Provide the [x, y] coordinate of the cell's center where the given text is located.  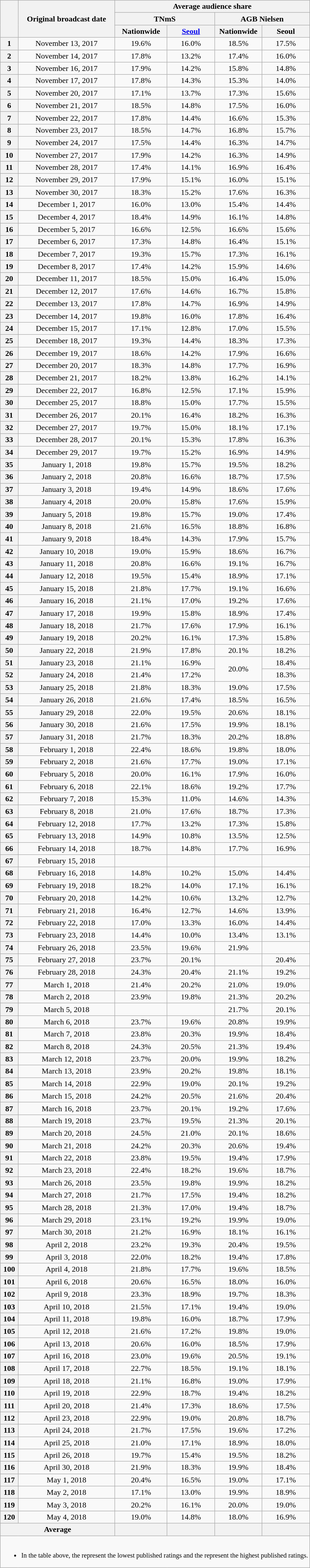
78 [9, 997]
6 [9, 105]
88 [9, 1121]
March 2, 2018 [67, 997]
December 6, 2017 [67, 242]
November 24, 2017 [67, 142]
December 22, 2017 [67, 390]
March 14, 2018 [67, 1084]
58 [9, 749]
12.8% [191, 328]
January 17, 2018 [67, 613]
47 [9, 613]
113 [9, 1430]
December 1, 2017 [67, 205]
31 [9, 415]
13.4% [239, 935]
February 22, 2018 [67, 923]
December 14, 2017 [67, 316]
115 [9, 1455]
December 13, 2017 [67, 304]
43 [9, 564]
21 [9, 291]
116 [9, 1467]
16.2% [239, 378]
107 [9, 1356]
February 1, 2018 [67, 749]
March 30, 2018 [67, 1232]
114 [9, 1443]
11 [9, 168]
93 [9, 1183]
March 28, 2018 [67, 1208]
23.1% [141, 1220]
72 [9, 923]
November 20, 2017 [67, 93]
96 [9, 1220]
January 31, 2018 [67, 737]
January 25, 2018 [67, 687]
February 8, 2018 [67, 811]
23.0% [141, 1356]
22.1% [141, 787]
62 [9, 799]
12 [9, 180]
4 [9, 81]
23.2% [141, 1245]
March 27, 2018 [67, 1195]
January 16, 2018 [67, 601]
118 [9, 1492]
111 [9, 1406]
April 25, 2018 [67, 1443]
95 [9, 1208]
66 [9, 848]
16 [9, 229]
97 [9, 1232]
87 [9, 1108]
24.5% [141, 1133]
65 [9, 836]
April 3, 2018 [67, 1257]
70 [9, 898]
50 [9, 650]
April 26, 2018 [67, 1455]
13.9% [286, 910]
10 [9, 155]
December 20, 2017 [67, 366]
March 1, 2018 [67, 985]
86 [9, 1096]
19 [9, 266]
April 24, 2018 [67, 1430]
17 [9, 242]
February 16, 2018 [67, 873]
56 [9, 724]
52 [9, 675]
December 18, 2017 [67, 341]
77 [9, 985]
January 18, 2018 [67, 626]
May 3, 2018 [67, 1505]
April 12, 2018 [67, 1331]
37 [9, 489]
34 [9, 452]
94 [9, 1195]
December 21, 2017 [67, 378]
February 7, 2018 [67, 799]
61 [9, 787]
April 30, 2018 [67, 1467]
51 [9, 663]
75 [9, 960]
103 [9, 1306]
November 16, 2017 [67, 68]
63 [9, 811]
November 30, 2017 [67, 192]
1 [9, 44]
69 [9, 885]
14 [9, 205]
March 15, 2018 [67, 1096]
March 12, 2018 [67, 1059]
79 [9, 1009]
April 11, 2018 [67, 1319]
March 26, 2018 [67, 1183]
February 27, 2018 [67, 960]
January 12, 2018 [67, 576]
117 [9, 1480]
March 7, 2018 [67, 1034]
December 7, 2017 [67, 254]
November 22, 2017 [67, 118]
March 8, 2018 [67, 1047]
December 11, 2017 [67, 279]
April 2, 2018 [67, 1245]
80 [9, 1022]
January 10, 2018 [67, 551]
January 26, 2018 [67, 700]
January 8, 2018 [67, 526]
March 16, 2018 [67, 1108]
119 [9, 1505]
January 2, 2018 [67, 477]
54 [9, 700]
December 8, 2017 [67, 266]
2 [9, 56]
85 [9, 1084]
81 [9, 1034]
90 [9, 1145]
April 10, 2018 [67, 1306]
February 2, 2018 [67, 762]
February 28, 2018 [67, 972]
105 [9, 1331]
21.5% [141, 1306]
April 17, 2018 [67, 1369]
99 [9, 1257]
Average [58, 1529]
March 19, 2018 [67, 1121]
November 13, 2017 [67, 44]
10.2% [191, 873]
49 [9, 638]
44 [9, 576]
February 13, 2018 [67, 836]
April 20, 2018 [67, 1406]
39 [9, 514]
January 11, 2018 [67, 564]
December 5, 2017 [67, 229]
March 22, 2018 [67, 1158]
55 [9, 712]
March 23, 2018 [67, 1170]
April 9, 2018 [67, 1294]
74 [9, 948]
January 19, 2018 [67, 638]
10.6% [191, 898]
104 [9, 1319]
120 [9, 1517]
13.3% [191, 923]
108 [9, 1369]
AGB Nielsen [262, 19]
January 23, 2018 [67, 663]
109 [9, 1381]
Average audience share [212, 7]
TNmS [164, 19]
December 12, 2017 [67, 291]
42 [9, 551]
13 [9, 192]
March 29, 2018 [67, 1220]
112 [9, 1418]
57 [9, 737]
January 29, 2018 [67, 712]
January 5, 2018 [67, 514]
13.5% [239, 836]
November 14, 2017 [67, 56]
April 6, 2018 [67, 1282]
7 [9, 118]
92 [9, 1170]
5 [9, 93]
13.7% [191, 93]
46 [9, 601]
106 [9, 1344]
102 [9, 1294]
February 21, 2018 [67, 910]
67 [9, 861]
100 [9, 1269]
January 1, 2018 [67, 465]
53 [9, 687]
48 [9, 626]
February 5, 2018 [67, 774]
November 29, 2017 [67, 180]
Original broadcast date [67, 19]
November 21, 2017 [67, 105]
January 22, 2018 [67, 650]
10.8% [191, 836]
January 24, 2018 [67, 675]
December 29, 2017 [67, 452]
May 2, 2018 [67, 1492]
110 [9, 1393]
April 18, 2018 [67, 1381]
May 4, 2018 [67, 1517]
February 20, 2018 [67, 898]
38 [9, 502]
April 19, 2018 [67, 1393]
18 [9, 254]
83 [9, 1059]
November 27, 2017 [67, 155]
13.1% [286, 935]
March 13, 2018 [67, 1071]
April 13, 2018 [67, 1344]
91 [9, 1158]
21.2% [141, 1232]
73 [9, 935]
February 23, 2018 [67, 935]
20 [9, 279]
March 21, 2018 [67, 1145]
22.7% [141, 1369]
February 14, 2018 [67, 848]
January 15, 2018 [67, 588]
59 [9, 762]
3 [9, 68]
26 [9, 353]
February 12, 2018 [67, 824]
April 16, 2018 [67, 1356]
February 19, 2018 [67, 885]
January 4, 2018 [67, 502]
December 4, 2017 [67, 217]
89 [9, 1133]
35 [9, 465]
32 [9, 427]
82 [9, 1047]
30 [9, 403]
February 26, 2018 [67, 948]
71 [9, 910]
April 4, 2018 [67, 1269]
April 23, 2018 [67, 1418]
February 15, 2018 [67, 861]
15 [9, 217]
27 [9, 366]
In the table above, the represent the lowest published ratings and the represent the highest published ratings. [155, 1551]
9 [9, 142]
101 [9, 1282]
24 [9, 328]
11.0% [191, 799]
March 6, 2018 [67, 1022]
January 3, 2018 [67, 489]
33 [9, 440]
68 [9, 873]
64 [9, 824]
December 19, 2017 [67, 353]
45 [9, 588]
41 [9, 539]
25 [9, 341]
January 30, 2018 [67, 724]
March 20, 2018 [67, 1133]
March 5, 2018 [67, 1009]
December 25, 2017 [67, 403]
28 [9, 378]
10.0% [191, 935]
22 [9, 304]
40 [9, 526]
December 26, 2017 [67, 415]
84 [9, 1071]
May 1, 2018 [67, 1480]
23 [9, 316]
December 15, 2017 [67, 328]
13.8% [191, 378]
November 17, 2017 [67, 81]
November 28, 2017 [67, 168]
January 9, 2018 [67, 539]
8 [9, 130]
36 [9, 477]
December 27, 2017 [67, 427]
December 28, 2017 [67, 440]
February 6, 2018 [67, 787]
29 [9, 390]
98 [9, 1245]
76 [9, 972]
60 [9, 774]
November 23, 2017 [67, 130]
23.3% [141, 1294]
